Return (X, Y) of the center of cell containing provided text 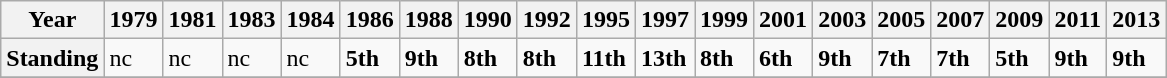
13th (664, 58)
1990 (488, 20)
1984 (310, 20)
1988 (428, 20)
2013 (1136, 20)
1999 (724, 20)
2011 (1078, 20)
1979 (134, 20)
1997 (664, 20)
2005 (902, 20)
2003 (842, 20)
6th (784, 58)
1983 (252, 20)
1986 (370, 20)
1995 (606, 20)
1981 (192, 20)
2007 (960, 20)
11th (606, 58)
2009 (1020, 20)
1992 (546, 20)
Year (52, 20)
2001 (784, 20)
Standing (52, 58)
